Scan for the cell matching the given text and deliver its (x, y) coordinate at center. 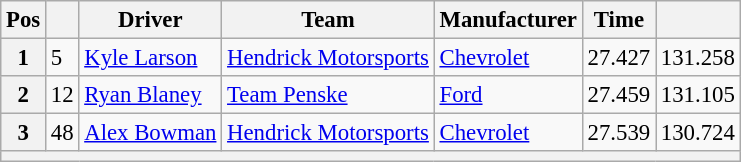
Kyle Larson (150, 58)
Team (328, 20)
131.258 (698, 58)
Driver (150, 20)
5 (62, 58)
1 (24, 58)
131.105 (698, 95)
3 (24, 133)
Alex Bowman (150, 133)
2 (24, 95)
48 (62, 133)
12 (62, 95)
Manufacturer (508, 20)
130.724 (698, 133)
Time (618, 20)
Pos (24, 20)
27.459 (618, 95)
27.427 (618, 58)
Ryan Blaney (150, 95)
Team Penske (328, 95)
Ford (508, 95)
27.539 (618, 133)
